Output the [X, Y] coordinate of the center of the cell containing the given text.  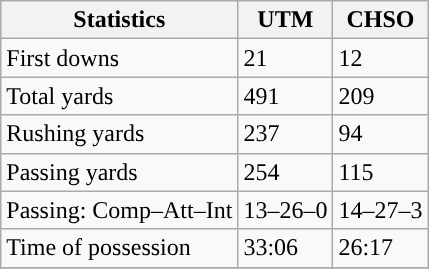
13–26–0 [286, 210]
33:06 [286, 248]
491 [286, 96]
Passing yards [120, 172]
12 [380, 58]
Statistics [120, 20]
115 [380, 172]
254 [286, 172]
209 [380, 96]
UTM [286, 20]
Time of possession [120, 248]
21 [286, 58]
94 [380, 134]
Rushing yards [120, 134]
26:17 [380, 248]
CHSO [380, 20]
First downs [120, 58]
Passing: Comp–Att–Int [120, 210]
Total yards [120, 96]
237 [286, 134]
14–27–3 [380, 210]
